Extract the [x, y] coordinate from the center of the cell holding the provided text.  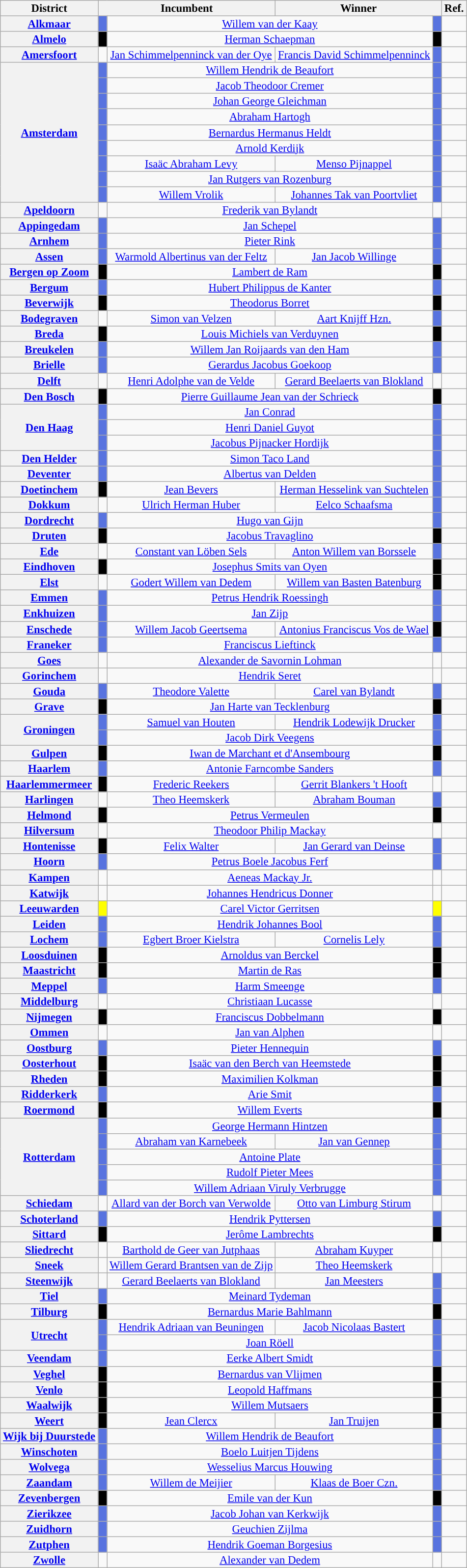
Willem de Meijier [192, 1483]
Petrus Vermeulen [270, 815]
Roermond [49, 1110]
Schiedam [49, 1204]
Frederic Reekers [192, 784]
Zierikzee [49, 1514]
Jacob Theodoor Cremer [270, 86]
Nijmegen [49, 1017]
Gerardus Jacobus Goekoop [270, 365]
Enschede [49, 629]
Dokkum [49, 505]
Carel van Bylandt [355, 691]
Joan Röell [270, 1343]
Egbert Broer Kielstra [192, 940]
Henri Adolphe van de Velde [192, 381]
Isaäc van den Berch van Heemstede [270, 1064]
Herman Schaepman [270, 39]
Bodegraven [49, 319]
Zwolle [49, 1560]
Veendam [49, 1359]
Willem Jacob Geertsema [192, 629]
Bernardus Hermanus Heldt [270, 133]
Incumbent [187, 8]
Gulpen [49, 753]
Aeneas Mackay Jr. [270, 877]
Meinard Tydeman [270, 1296]
Jacobus Pijnacker Hordijk [270, 443]
Kampen [49, 877]
Francis David Schimmelpenninck [355, 55]
Den Helder [49, 458]
Petrus Boele Jacobus Ferf [270, 862]
Geuchien Zijlma [270, 1529]
Helmond [49, 815]
Jerôme Lambrechts [270, 1234]
Simon Taco Land [270, 458]
Wolvega [49, 1467]
Delft [49, 381]
Jan Zijp [270, 614]
Jan Harte van Tecklenburg [270, 707]
Hendrik Pyttersen [270, 1219]
Gorinchem [49, 675]
Theodore Valette [192, 691]
Harm Smeenge [270, 986]
Cornelis Lely [355, 940]
Gerrit Blankers 't Hooft [355, 784]
Dordrecht [49, 521]
Rotterdam [49, 1157]
Simon van Velzen [192, 319]
Wijk bij Duurstede [49, 1436]
Franeker [49, 644]
Zevenbergen [49, 1498]
Appingedam [49, 225]
Barthold de Geer van Jutphaas [192, 1250]
Den Haag [49, 427]
Johannes Tak van Poortvliet [355, 195]
Brielle [49, 365]
Leiden [49, 924]
Almelo [49, 39]
Waalwijk [49, 1405]
Weert [49, 1421]
Pierre Guillaume Jean van der Schrieck [270, 396]
Constant van Löben Sels [192, 552]
Breukelen [49, 350]
Schoterland [49, 1219]
Willem Jan Roijaards van den Ham [270, 350]
Anton Willem van Borssele [355, 552]
Willem Vrolik [192, 195]
Haarlemmermeer [49, 784]
Willem Everts [270, 1110]
Herman Hesselink van Suchtelen [355, 489]
Zutphen [49, 1545]
Iwan de Marchant et d'Ansembourg [270, 753]
Theodorus Borret [270, 303]
Jean Bevers [192, 489]
Maastricht [49, 971]
Abraham Hartogh [270, 117]
Assen [49, 256]
Willem van Basten Batenburg [355, 583]
Willem van der Kaay [270, 24]
Grave [49, 707]
Antonie Farncombe Sanders [270, 769]
Enkhuizen [49, 614]
Groningen [49, 730]
Emmen [49, 598]
Ref. [454, 8]
Klaas de Boer Czn. [355, 1483]
Hubert Philippus de Kanter [270, 288]
Sliedrecht [49, 1250]
Alexander van Dedem [270, 1560]
Katwijk [49, 893]
Petrus Hendrik Roessingh [270, 598]
Abraham Kuyper [355, 1250]
Louis Michiels van Verduynen [270, 334]
Hontenisse [49, 846]
Theodoor Philip Mackay [270, 831]
Leeuwarden [49, 908]
Breda [49, 334]
Christiaan Lucasse [270, 1002]
Bernardus van Vlijmen [270, 1374]
Franciscus Lieftinck [270, 644]
Tilburg [49, 1312]
Jan van Alphen [270, 1033]
Arnhem [49, 241]
Zaandam [49, 1483]
Lambert de Ram [270, 272]
Arnold Kerdijk [270, 148]
Utrecht [49, 1335]
Otto van Limburg Stirum [355, 1204]
Steenwijk [49, 1281]
Tiel [49, 1296]
Gouda [49, 691]
Goes [49, 660]
Jacob Nicolaas Bastert [355, 1327]
Henri Daniel Guyot [270, 427]
Martin de Ras [270, 971]
Deventer [49, 474]
Sneek [49, 1265]
Apeldoorn [49, 210]
Jan van Gennep [355, 1141]
Ede [49, 552]
Oostburg [49, 1048]
Josephus Smits van Oyen [270, 567]
Allard van der Borch van Verwolde [192, 1204]
Samuel van Houten [192, 722]
Jan Rutgers van Rozenburg [270, 179]
Jan Jacob Willinge [355, 256]
Winner [358, 8]
Willem Mutsaers [270, 1405]
Wesselius Marcus Houwing [270, 1467]
Beverwijk [49, 303]
Godert Willem van Dedem [192, 583]
Rudolf Pieter Mees [270, 1172]
Franciscus Dobbelmann [270, 1017]
Jean Clercx [192, 1421]
Oosterhout [49, 1064]
Venlo [49, 1390]
George Hermann Hintzen [270, 1126]
Willem Gerard Brantsen van de Zijp [192, 1265]
Ulrich Herman Huber [192, 505]
Hendrik Seret [270, 675]
Zuidhorn [49, 1529]
Pieter Rink [270, 241]
Abraham Bouman [355, 800]
Arie Smit [270, 1094]
Antonius Franciscus Vos de Wael [355, 629]
Jan Truijen [355, 1421]
Bergum [49, 288]
Hendrik Goeman Borgesius [270, 1545]
Johan George Gleichman [270, 101]
Hendrik Lodewijk Drucker [355, 722]
Amersfoort [49, 55]
Ommen [49, 1033]
Boelo Luitjen Tijdens [270, 1452]
Eerke Albert Smidt [270, 1359]
Eelco Schaafsma [355, 505]
Menso Pijnappel [355, 164]
Jacobus Travaglino [270, 536]
Amsterdam [49, 132]
Hendrik Johannes Bool [270, 924]
Lochem [49, 940]
District [49, 8]
Jan Schepel [270, 225]
Den Bosch [49, 396]
Aart Knijff Hzn. [355, 319]
Jan Conrad [270, 412]
Abraham van Karnebeek [192, 1141]
Bergen op Zoom [49, 272]
Alkmaar [49, 24]
Elst [49, 583]
Antoine Plate [270, 1157]
Frederik van Bylandt [270, 210]
Harlingen [49, 800]
Meppel [49, 986]
Doetinchem [49, 489]
Jan Gerard van Deinse [355, 846]
Jacob Dirk Veegens [270, 738]
Albertus van Delden [270, 474]
Felix Walter [192, 846]
Druten [49, 536]
Bernardus Marie Bahlmann [270, 1312]
Loosduinen [49, 955]
Warmold Albertinus van der Feltz [192, 256]
Alexander de Savornin Lohman [270, 660]
Leopold Haffmans [270, 1390]
Isaäc Abraham Levy [192, 164]
Winschoten [49, 1452]
Emile van der Kun [270, 1498]
Carel Victor Gerritsen [270, 908]
Hendrik Adriaan van Beuningen [192, 1327]
Eindhoven [49, 567]
Hugo van Gijn [270, 521]
Ridderkerk [49, 1094]
Johannes Hendricus Donner [270, 893]
Middelburg [49, 1002]
Rheden [49, 1079]
Willem Adriaan Viruly Verbrugge [270, 1188]
Pieter Hennequin [270, 1048]
Jan Meesters [355, 1281]
Veghel [49, 1374]
Hoorn [49, 862]
Haarlem [49, 769]
Hilversum [49, 831]
Arnoldus van Berckel [270, 955]
Jacob Johan van Kerkwijk [270, 1514]
Maximilien Kolkman [270, 1079]
Sittard [49, 1234]
Jan Schimmelpenninck van der Oye [192, 55]
